Determine the (X, Y) coordinate at the center of the cell enclosing the given text.  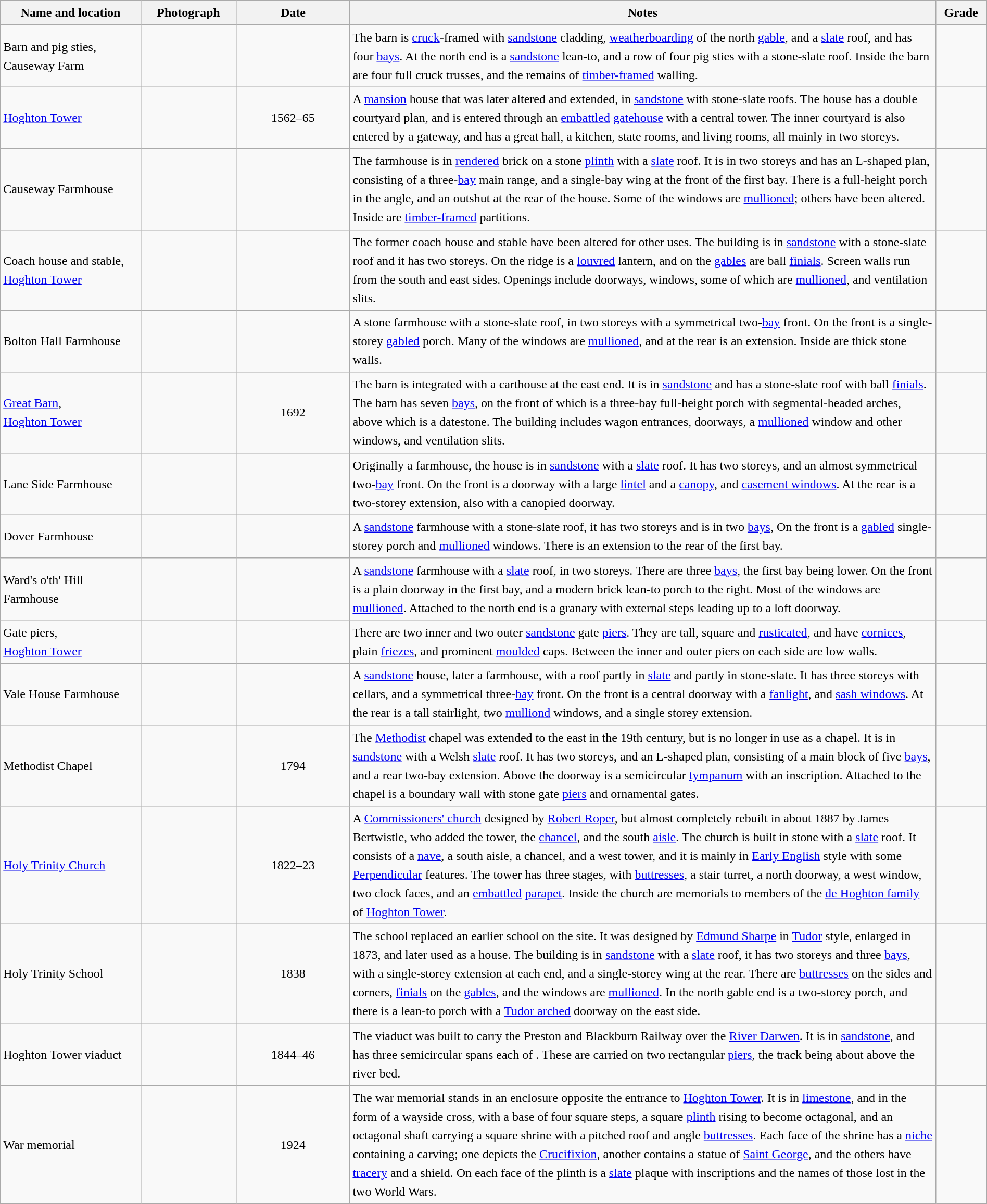
Great Barn,Hoghton Tower (71, 412)
1692 (293, 412)
Bolton Hall Farmhouse (71, 341)
1924 (293, 1145)
Notes (642, 12)
1562–65 (293, 118)
Causeway Farmhouse (71, 189)
Gate piers,Hoghton Tower (71, 641)
Barn and pig sties,Causeway Farm (71, 56)
Vale House Farmhouse (71, 694)
Holy Trinity School (71, 974)
Hoghton Tower viaduct (71, 1055)
Methodist Chapel (71, 766)
1838 (293, 974)
Holy Trinity Church (71, 865)
Photograph (188, 12)
1844–46 (293, 1055)
Ward's o'th' Hill Farmhouse (71, 589)
Coach house and stable,Hoghton Tower (71, 270)
Date (293, 12)
Grade (961, 12)
1794 (293, 766)
War memorial (71, 1145)
Name and location (71, 12)
Dover Farmhouse (71, 536)
1822–23 (293, 865)
Lane Side Farmhouse (71, 484)
Hoghton Tower (71, 118)
